Search for the cell housing the specified text and yield its (x, y) center coordinate. 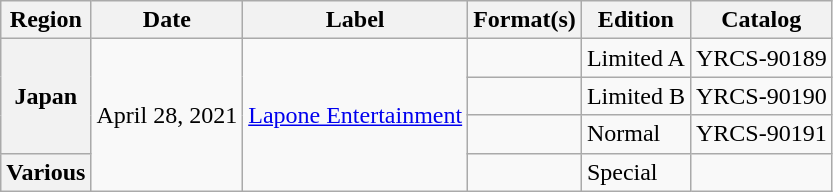
Japan (46, 96)
Edition (636, 20)
Special (636, 172)
Date (167, 20)
Catalog (761, 20)
Label (356, 20)
YRCS-90191 (761, 134)
Lapone Entertainment (356, 115)
April 28, 2021 (167, 115)
Region (46, 20)
Normal (636, 134)
YRCS-90189 (761, 58)
Limited B (636, 96)
Various (46, 172)
YRCS-90190 (761, 96)
Format(s) (525, 20)
Limited A (636, 58)
